Scan for the cell matching the given text and deliver its [x, y] coordinate at center. 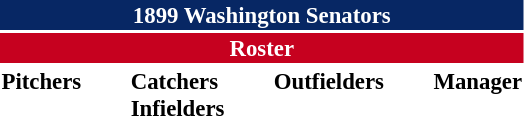
Roster [262, 48]
1899 Washington Senators [262, 15]
